Extract the [x, y] coordinate from the center of the cell holding the provided text.  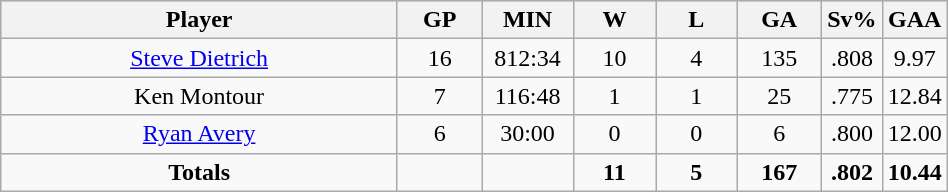
16 [439, 58]
9.97 [914, 58]
Totals [200, 172]
Ryan Avery [200, 134]
Player [200, 20]
10 [614, 58]
Ken Montour [200, 96]
GAA [914, 20]
MIN [528, 20]
4 [696, 58]
W [614, 20]
116:48 [528, 96]
Sv% [852, 20]
11 [614, 172]
.775 [852, 96]
12.84 [914, 96]
5 [696, 172]
10.44 [914, 172]
.802 [852, 172]
30:00 [528, 134]
12.00 [914, 134]
25 [780, 96]
GA [780, 20]
7 [439, 96]
GP [439, 20]
L [696, 20]
135 [780, 58]
812:34 [528, 58]
.800 [852, 134]
Steve Dietrich [200, 58]
.808 [852, 58]
167 [780, 172]
